Pinpoint the cell where the given text exists, returning its (x, y) midpoint coordinate. 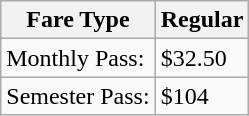
$32.50 (202, 58)
Fare Type (78, 20)
Regular (202, 20)
Monthly Pass: (78, 58)
$104 (202, 96)
Semester Pass: (78, 96)
